Return the [X, Y] coordinate for the center point of the cell that contains the specified text.  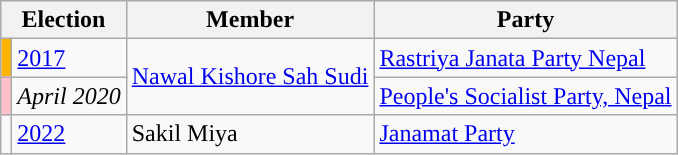
2022 [69, 134]
Party [526, 20]
Election [64, 20]
Janamat Party [526, 134]
Member [250, 20]
Rastriya Janata Party Nepal [526, 58]
People's Socialist Party, Nepal [526, 96]
Nawal Kishore Sah Sudi [250, 77]
Sakil Miya [250, 134]
April 2020 [69, 96]
2017 [69, 58]
